For the text-containing cell, return its midpoint in [x, y] coordinate format. 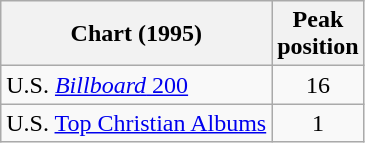
Peakposition [318, 34]
1 [318, 123]
Chart (1995) [136, 34]
U.S. Billboard 200 [136, 85]
16 [318, 85]
U.S. Top Christian Albums [136, 123]
